Detect which cell encompasses the target text, then output its [X, Y] center coordinate. 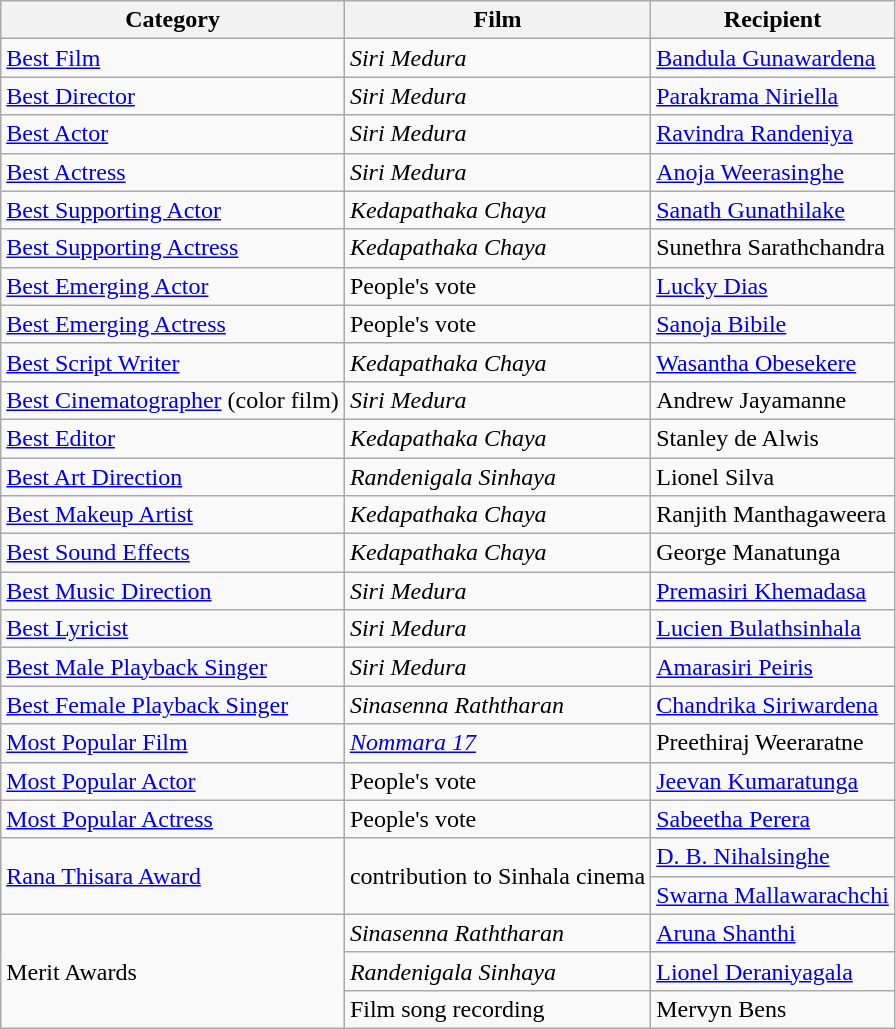
Nommara 17 [497, 743]
Best Lyricist [173, 629]
Best Film [173, 58]
Category [173, 20]
Best Sound Effects [173, 553]
Lionel Deraniyagala [773, 971]
Chandrika Siriwardena [773, 705]
Best Cinematographer (color film) [173, 400]
Best Supporting Actress [173, 248]
Most Popular Actor [173, 781]
Film song recording [497, 1009]
Lionel Silva [773, 477]
Rana Thisara Award [173, 876]
Merit Awards [173, 971]
Best Art Direction [173, 477]
Best Editor [173, 438]
Best Emerging Actress [173, 324]
Sabeetha Perera [773, 819]
Amarasiri Peiris [773, 667]
Wasantha Obesekere [773, 362]
Most Popular Film [173, 743]
Premasiri Khemadasa [773, 591]
Parakrama Niriella [773, 96]
Lucky Dias [773, 286]
D. B. Nihalsinghe [773, 857]
Best Female Playback Singer [173, 705]
Ravindra Randeniya [773, 134]
Sanoja Bibile [773, 324]
Lucien Bulathsinhala [773, 629]
Best Emerging Actor [173, 286]
Bandula Gunawardena [773, 58]
Sunethra Sarathchandra [773, 248]
Most Popular Actress [173, 819]
Best Supporting Actor [173, 210]
Best Script Writer [173, 362]
Anoja Weerasinghe [773, 172]
Best Director [173, 96]
Best Male Playback Singer [173, 667]
Swarna Mallawarachchi [773, 895]
Jeevan Kumaratunga [773, 781]
contribution to Sinhala cinema [497, 876]
Film [497, 20]
Aruna Shanthi [773, 933]
Stanley de Alwis [773, 438]
Best Makeup Artist [173, 515]
Mervyn Bens [773, 1009]
Best Actress [173, 172]
Sanath Gunathilake [773, 210]
Andrew Jayamanne [773, 400]
Preethiraj Weeraratne [773, 743]
Best Music Direction [173, 591]
Best Actor [173, 134]
Recipient [773, 20]
George Manatunga [773, 553]
Ranjith Manthagaweera [773, 515]
